Locate the cell with the specified text and output its [x, y] center coordinate. 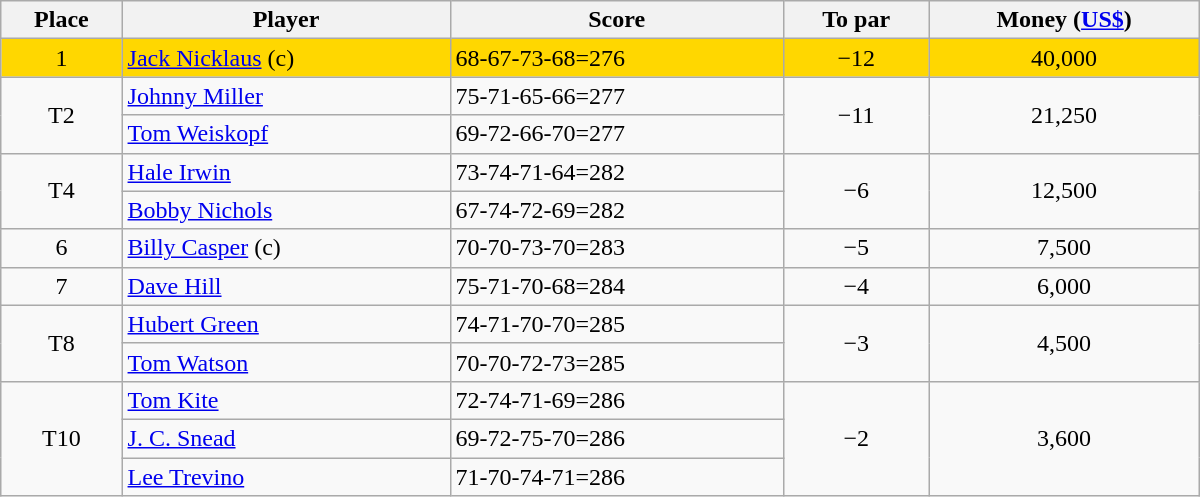
1 [62, 58]
6,000 [1064, 286]
Hubert Green [286, 324]
−4 [856, 286]
−12 [856, 58]
T2 [62, 115]
−6 [856, 191]
12,500 [1064, 191]
Bobby Nichols [286, 210]
7 [62, 286]
Billy Casper (c) [286, 248]
Money (US$) [1064, 20]
74-71-70-70=285 [616, 324]
−3 [856, 343]
21,250 [1064, 115]
73-74-71-64=282 [616, 172]
67-74-72-69=282 [616, 210]
68-67-73-68=276 [616, 58]
75-71-65-66=277 [616, 96]
70-70-72-73=285 [616, 362]
−11 [856, 115]
−5 [856, 248]
Lee Trevino [286, 477]
Johnny Miller [286, 96]
Tom Kite [286, 400]
Player [286, 20]
4,500 [1064, 343]
Place [62, 20]
71-70-74-71=286 [616, 477]
6 [62, 248]
Tom Weiskopf [286, 134]
−2 [856, 438]
Score [616, 20]
72-74-71-69=286 [616, 400]
Hale Irwin [286, 172]
7,500 [1064, 248]
70-70-73-70=283 [616, 248]
75-71-70-68=284 [616, 286]
Jack Nicklaus (c) [286, 58]
To par [856, 20]
3,600 [1064, 438]
J. C. Snead [286, 438]
T10 [62, 438]
Tom Watson [286, 362]
69-72-66-70=277 [616, 134]
T8 [62, 343]
Dave Hill [286, 286]
T4 [62, 191]
69-72-75-70=286 [616, 438]
40,000 [1064, 58]
